From the cell containing the given text, extract its center point as [X, Y] coordinate. 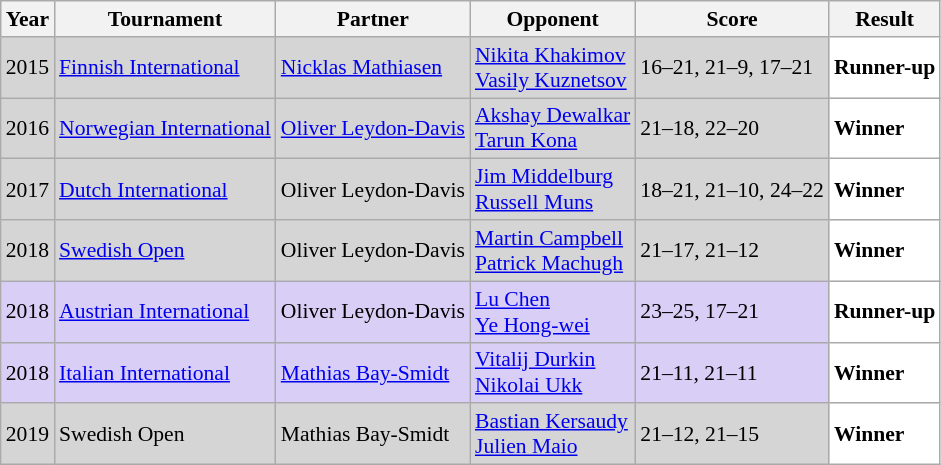
Finnish International [165, 68]
Italian International [165, 372]
Dutch International [165, 190]
Martin Campbell Patrick Machugh [552, 250]
21–11, 21–11 [732, 372]
Nicklas Mathiasen [373, 68]
Austrian International [165, 312]
Opponent [552, 19]
2019 [28, 434]
Akshay Dewalkar Tarun Kona [552, 128]
Vitalij Durkin Nikolai Ukk [552, 372]
Score [732, 19]
21–18, 22–20 [732, 128]
16–21, 21–9, 17–21 [732, 68]
21–17, 21–12 [732, 250]
23–25, 17–21 [732, 312]
2015 [28, 68]
2017 [28, 190]
18–21, 21–10, 24–22 [732, 190]
Jim Middelburg Russell Muns [552, 190]
Norwegian International [165, 128]
Year [28, 19]
Result [884, 19]
Partner [373, 19]
21–12, 21–15 [732, 434]
Nikita Khakimov Vasily Kuznetsov [552, 68]
Bastian Kersaudy Julien Maio [552, 434]
2016 [28, 128]
Lu Chen Ye Hong-wei [552, 312]
Tournament [165, 19]
